From the cell containing the given text, extract its center point as [x, y] coordinate. 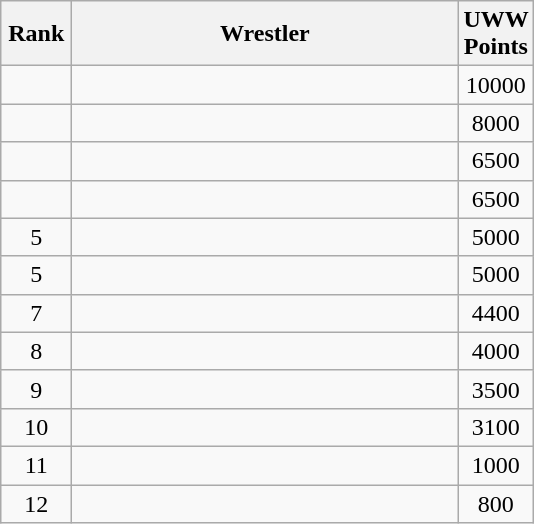
7 [36, 313]
11 [36, 465]
3500 [496, 389]
8000 [496, 123]
10000 [496, 85]
800 [496, 503]
8 [36, 351]
10 [36, 427]
1000 [496, 465]
UWW Points [496, 34]
4400 [496, 313]
9 [36, 389]
4000 [496, 351]
Rank [36, 34]
3100 [496, 427]
Wrestler [265, 34]
12 [36, 503]
